Locate the cell with the specified text and output its (X, Y) center coordinate. 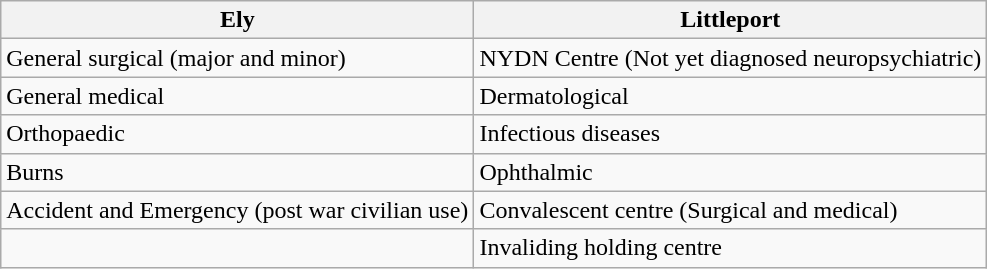
Infectious diseases (730, 134)
Burns (238, 172)
General medical (238, 96)
Invaliding holding centre (730, 248)
Orthopaedic (238, 134)
Ophthalmic (730, 172)
Ely (238, 20)
Convalescent centre (Surgical and medical) (730, 210)
Dermatological (730, 96)
Littleport (730, 20)
Accident and Emergency (post war civilian use) (238, 210)
NYDN Centre (Not yet diagnosed neuropsychiatric) (730, 58)
General surgical (major and minor) (238, 58)
